Output the [x, y] coordinate of the center of the cell containing the given text.  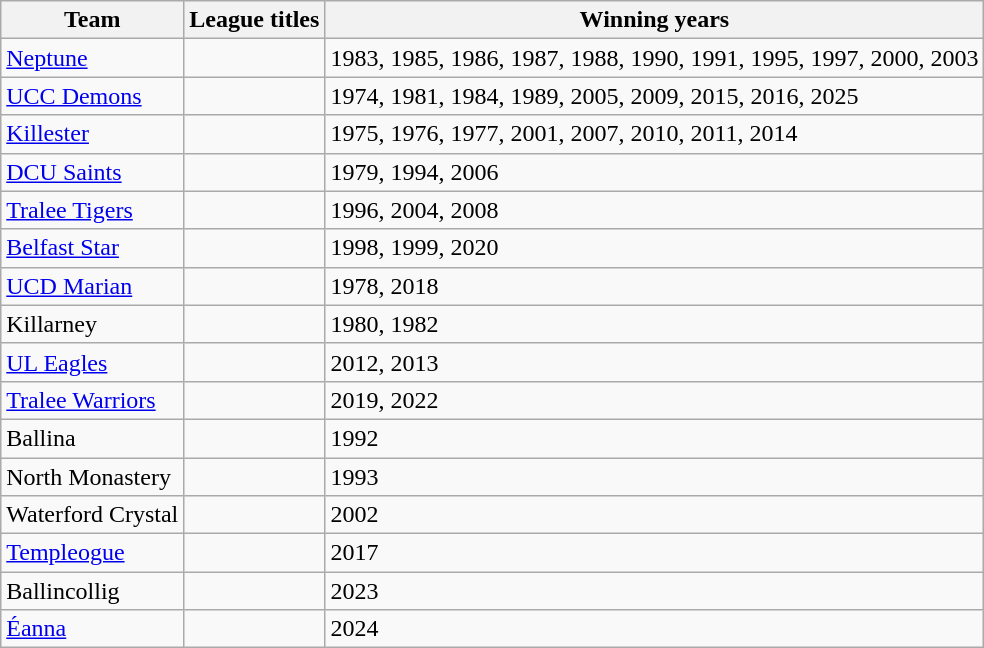
Ballincollig [92, 591]
League titles [254, 20]
2002 [654, 515]
Killarney [92, 324]
UL Eagles [92, 362]
Tralee Tigers [92, 210]
Templeogue [92, 553]
2023 [654, 591]
1975, 1976, 1977, 2001, 2007, 2010, 2011, 2014 [654, 134]
Winning years [654, 20]
Ballina [92, 438]
2017 [654, 553]
1979, 1994, 2006 [654, 172]
Neptune [92, 58]
Éanna [92, 629]
Tralee Warriors [92, 400]
Belfast Star [92, 248]
North Monastery [92, 477]
1980, 1982 [654, 324]
Waterford Crystal [92, 515]
UCC Demons [92, 96]
1978, 2018 [654, 286]
1998, 1999, 2020 [654, 248]
1996, 2004, 2008 [654, 210]
DCU Saints [92, 172]
Killester [92, 134]
2024 [654, 629]
UCD Marian [92, 286]
1993 [654, 477]
2019, 2022 [654, 400]
Team [92, 20]
1983, 1985, 1986, 1987, 1988, 1990, 1991, 1995, 1997, 2000, 2003 [654, 58]
1974, 1981, 1984, 1989, 2005, 2009, 2015, 2016, 2025 [654, 96]
2012, 2013 [654, 362]
1992 [654, 438]
